Search for the cell housing the specified text and yield its [X, Y] center coordinate. 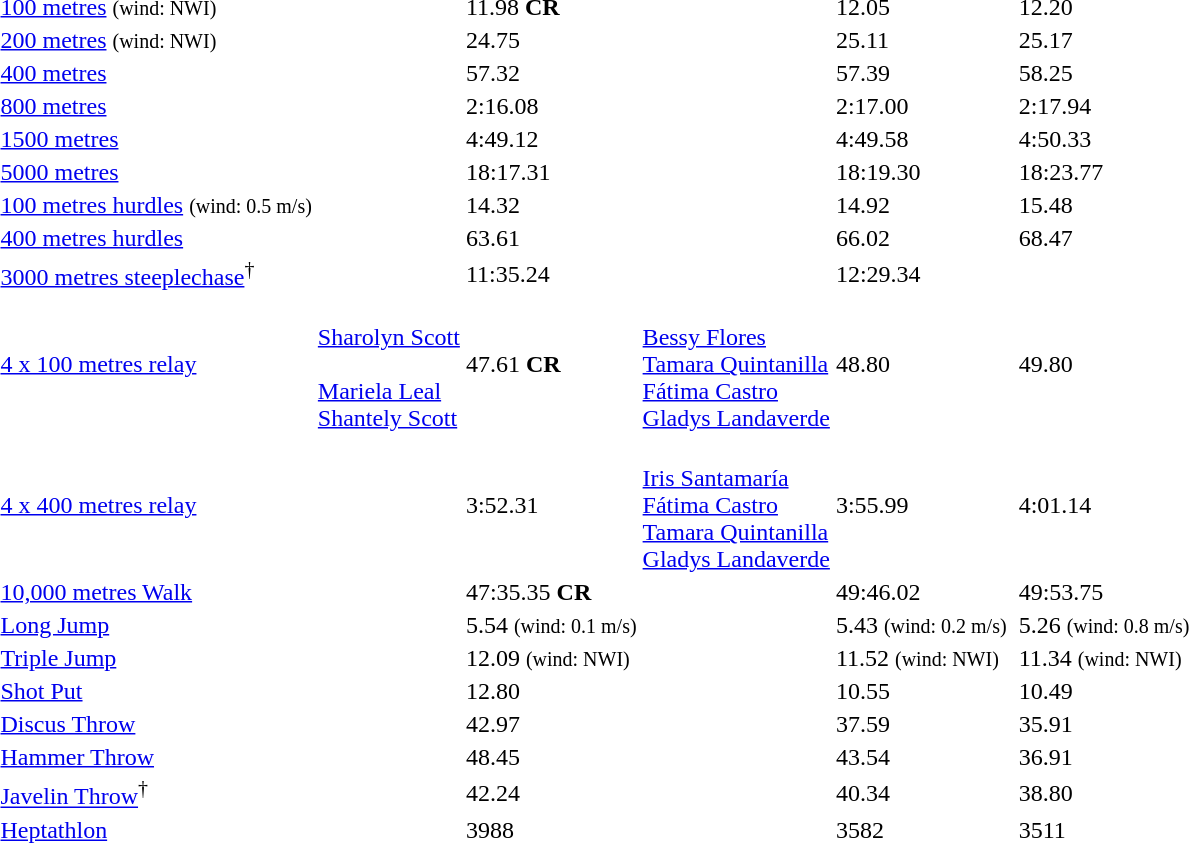
37.59 [921, 724]
Sharolyn Scott Mariela Leal Shantely Scott [388, 364]
12.09 (wind: NWI) [551, 658]
4:49.12 [551, 139]
49:46.02 [921, 592]
47:35.35 CR [551, 592]
10.55 [921, 691]
11.52 (wind: NWI) [921, 658]
63.61 [551, 238]
18:17.31 [551, 172]
42.97 [551, 724]
48.80 [921, 364]
24.75 [551, 40]
12:29.34 [921, 274]
3:52.31 [551, 505]
5.54 (wind: 0.1 m/s) [551, 625]
14.92 [921, 205]
11:35.24 [551, 274]
4:49.58 [921, 139]
48.45 [551, 757]
12.80 [551, 691]
2:16.08 [551, 106]
5.43 (wind: 0.2 m/s) [921, 625]
3:55.99 [921, 505]
47.61 CR [551, 364]
2:17.00 [921, 106]
42.24 [551, 793]
40.34 [921, 793]
18:19.30 [921, 172]
Bessy Flores Tamara Quintanilla Fátima Castro Gladys Landaverde [736, 364]
25.11 [921, 40]
57.39 [921, 73]
14.32 [551, 205]
Iris Santamaría Fátima Castro Tamara Quintanilla Gladys Landaverde [736, 505]
43.54 [921, 757]
57.32 [551, 73]
66.02 [921, 238]
